Detect which cell encompasses the target text, then output its (X, Y) center coordinate. 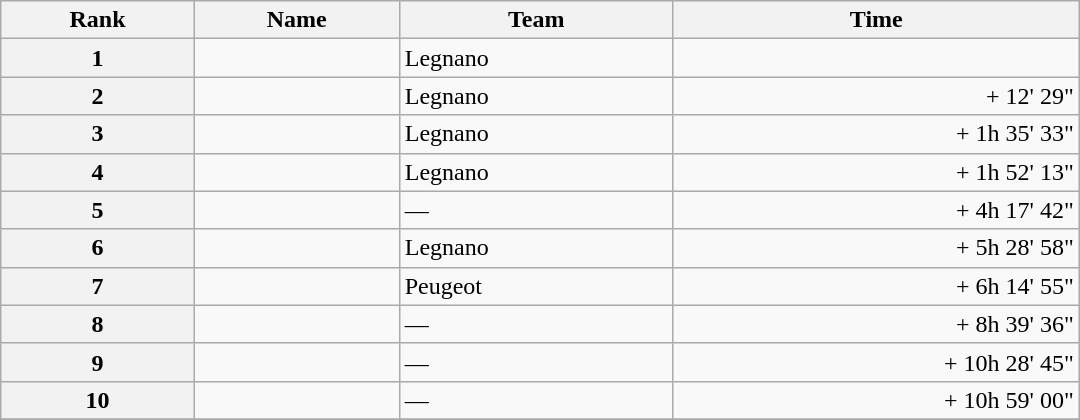
2 (98, 96)
8 (98, 324)
Rank (98, 20)
9 (98, 362)
Name (296, 20)
3 (98, 134)
Time (876, 20)
10 (98, 400)
Team (536, 20)
1 (98, 58)
5 (98, 210)
Peugeot (536, 286)
4 (98, 172)
7 (98, 286)
+ 1h 52' 13" (876, 172)
+ 1h 35' 33" (876, 134)
+ 6h 14' 55" (876, 286)
+ 8h 39' 36" (876, 324)
+ 5h 28' 58" (876, 248)
+ 10h 59' 00" (876, 400)
+ 4h 17' 42" (876, 210)
6 (98, 248)
+ 10h 28' 45" (876, 362)
+ 12' 29" (876, 96)
